Locate the cell with the specified text and output its [X, Y] center coordinate. 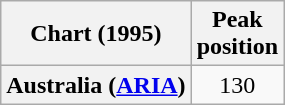
Australia (ARIA) [96, 85]
130 [237, 85]
Chart (1995) [96, 34]
Peakposition [237, 34]
